Locate the cell with the specified text and output its [x, y] center coordinate. 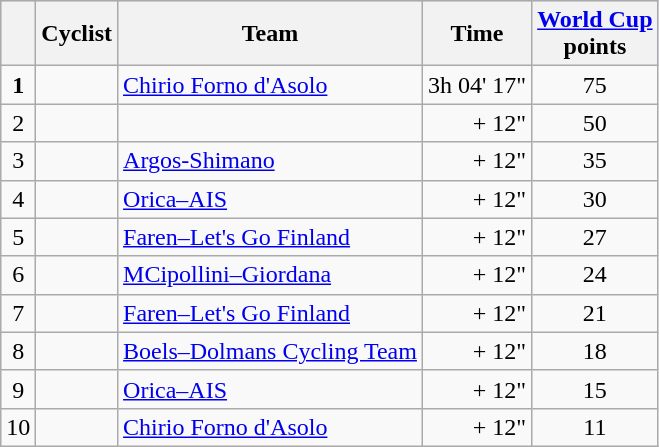
4 [18, 199]
30 [595, 199]
6 [18, 275]
8 [18, 351]
3h 04' 17" [476, 85]
75 [595, 85]
Time [476, 34]
Boels–Dolmans Cycling Team [270, 351]
18 [595, 351]
27 [595, 237]
15 [595, 389]
7 [18, 313]
10 [18, 427]
9 [18, 389]
MCipollini–Giordana [270, 275]
5 [18, 237]
11 [595, 427]
50 [595, 123]
2 [18, 123]
1 [18, 85]
21 [595, 313]
24 [595, 275]
Team [270, 34]
Cyclist [77, 34]
World Cuppoints [595, 34]
35 [595, 161]
Argos-Shimano [270, 161]
3 [18, 161]
